Pinpoint the cell where the given text exists, returning its [X, Y] midpoint coordinate. 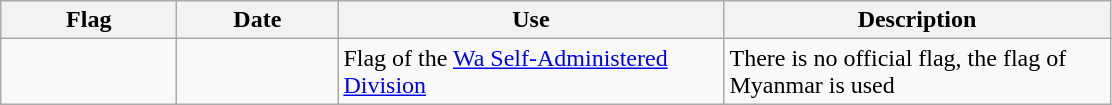
Description [917, 20]
Date [258, 20]
Use [531, 20]
Flag [89, 20]
Flag of the Wa Self-Administered Division [531, 72]
There is no official flag, the flag of Myanmar is used [917, 72]
